Return the [x, y] coordinate for the center point of the cell that contains the specified text.  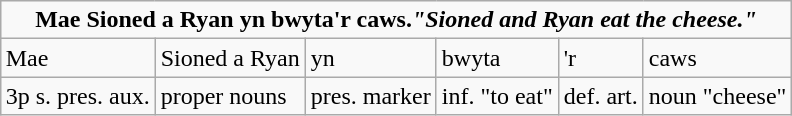
Mae [78, 58]
caws [718, 58]
Mae Sioned a Ryan yn bwyta'r caws."Sioned and Ryan eat the cheese." [396, 20]
'r [600, 58]
yn [370, 58]
def. art. [600, 96]
proper nouns [230, 96]
pres. marker [370, 96]
noun "cheese" [718, 96]
3p s. pres. aux. [78, 96]
bwyta [497, 58]
inf. "to eat" [497, 96]
Sioned a Ryan [230, 58]
